Output the [X, Y] coordinate of the center of the cell containing the given text.  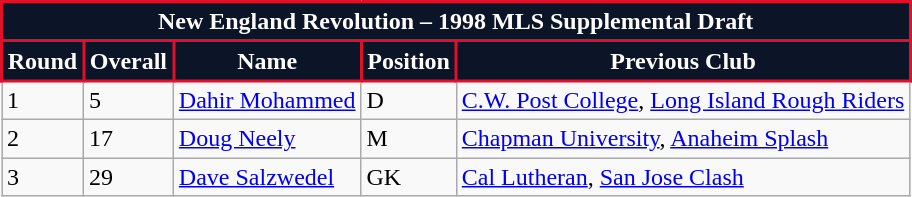
29 [128, 177]
17 [128, 138]
New England Revolution – 1998 MLS Supplemental Draft [456, 22]
Previous Club [683, 61]
Dave Salzwedel [267, 177]
Chapman University, Anaheim Splash [683, 138]
3 [43, 177]
5 [128, 100]
M [408, 138]
Cal Lutheran, San Jose Clash [683, 177]
2 [43, 138]
D [408, 100]
Dahir Mohammed [267, 100]
Doug Neely [267, 138]
1 [43, 100]
Round [43, 61]
Position [408, 61]
Overall [128, 61]
C.W. Post College, Long Island Rough Riders [683, 100]
GK [408, 177]
Name [267, 61]
